Scan for the cell matching the given text and deliver its (X, Y) coordinate at center. 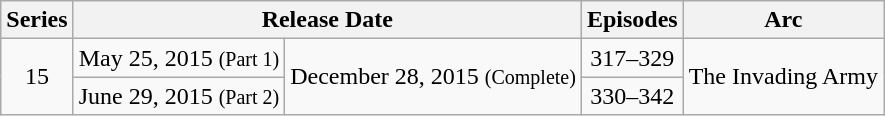
The Invading Army (783, 77)
317–329 (632, 58)
15 (37, 77)
June 29, 2015 (Part 2) (179, 96)
Release Date (327, 20)
Arc (783, 20)
May 25, 2015 (Part 1) (179, 58)
Series (37, 20)
Episodes (632, 20)
330–342 (632, 96)
December 28, 2015 (Complete) (434, 77)
